Output the [x, y] coordinate of the center of the cell containing the given text.  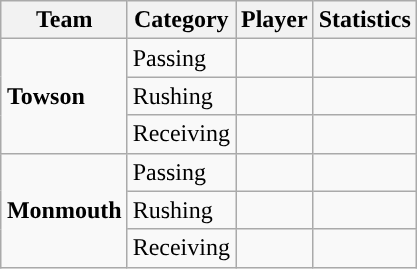
Category [181, 20]
Monmouth [64, 210]
Team [64, 20]
Towson [64, 96]
Player [275, 20]
Statistics [364, 20]
